For the text-containing cell, return its midpoint in (x, y) coordinate format. 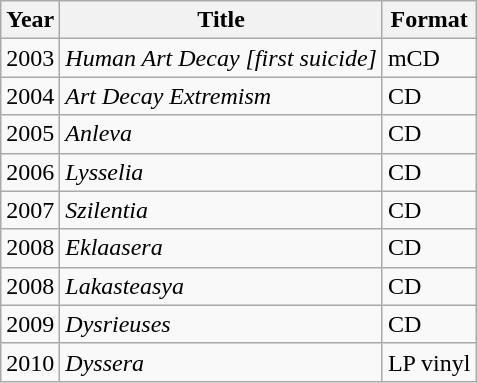
Anleva (222, 134)
2006 (30, 172)
mCD (429, 58)
2003 (30, 58)
Szilentia (222, 210)
Title (222, 20)
2010 (30, 362)
2009 (30, 324)
Art Decay Extremism (222, 96)
Dysrieuses (222, 324)
Eklaasera (222, 248)
Dyssera (222, 362)
Year (30, 20)
Lysselia (222, 172)
2005 (30, 134)
Lakasteasya (222, 286)
Human Art Decay [first suicide] (222, 58)
LP vinyl (429, 362)
2004 (30, 96)
2007 (30, 210)
Format (429, 20)
